Pinpoint the cell where the given text exists, returning its [X, Y] midpoint coordinate. 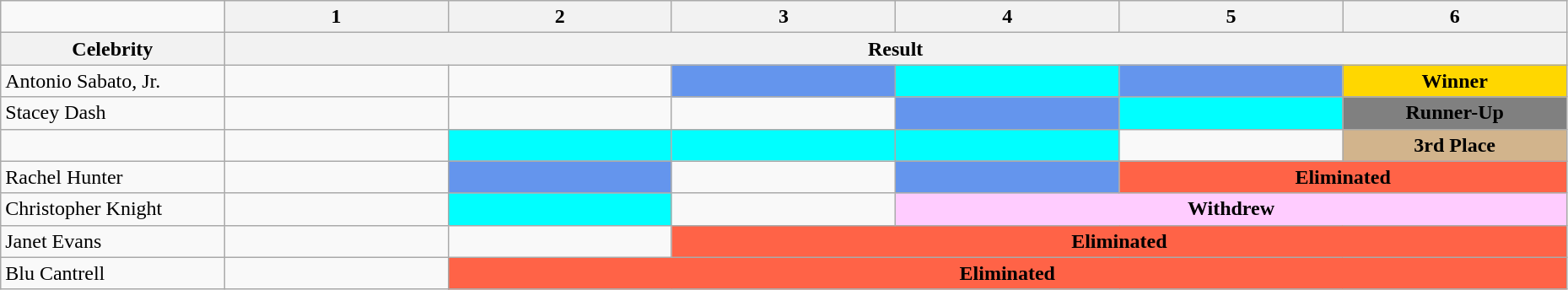
Antonio Sabato, Jr. [113, 81]
Janet Evans [113, 241]
Rachel Hunter [113, 177]
Runner-Up [1454, 113]
5 [1231, 17]
Christopher Knight [113, 209]
Blu Cantrell [113, 273]
Celebrity [113, 49]
Withdrew [1231, 209]
2 [560, 17]
3 [783, 17]
1 [336, 17]
Result [896, 49]
3rd Place [1454, 145]
4 [1007, 17]
Stacey Dash [113, 113]
6 [1454, 17]
Winner [1454, 81]
